Locate the cell with the specified text and output its [x, y] center coordinate. 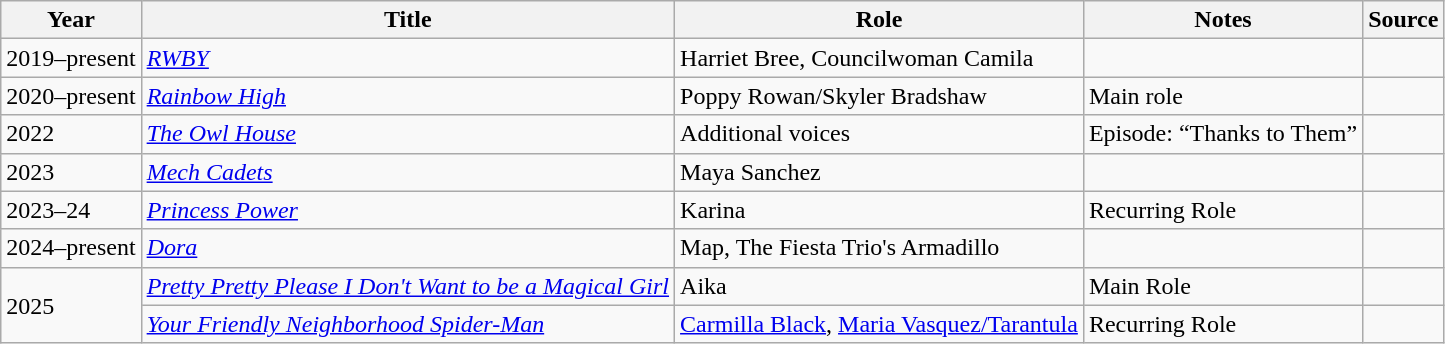
Main role [1222, 96]
2023–24 [71, 210]
Year [71, 20]
Karina [880, 210]
2025 [71, 305]
Princess Power [408, 210]
Source [1404, 20]
Additional voices [880, 134]
2023 [71, 172]
Harriet Bree, Councilwoman Camila [880, 58]
Aika [880, 286]
Pretty Pretty Please I Don't Want to be a Magical Girl [408, 286]
Carmilla Black, Maria Vasquez/Tarantula [880, 324]
2022 [71, 134]
2020–present [71, 96]
RWBY [408, 58]
2019–present [71, 58]
Your Friendly Neighborhood Spider-Man [408, 324]
2024–present [71, 248]
Role [880, 20]
Poppy Rowan/Skyler Bradshaw [880, 96]
The Owl House [408, 134]
Mech Cadets [408, 172]
Map, The Fiesta Trio's Armadillo [880, 248]
Notes [1222, 20]
Rainbow High [408, 96]
Main Role [1222, 286]
Title [408, 20]
Episode: “Thanks to Them” [1222, 134]
Dora [408, 248]
Maya Sanchez [880, 172]
